Pinpoint the cell where the given text exists, returning its [X, Y] midpoint coordinate. 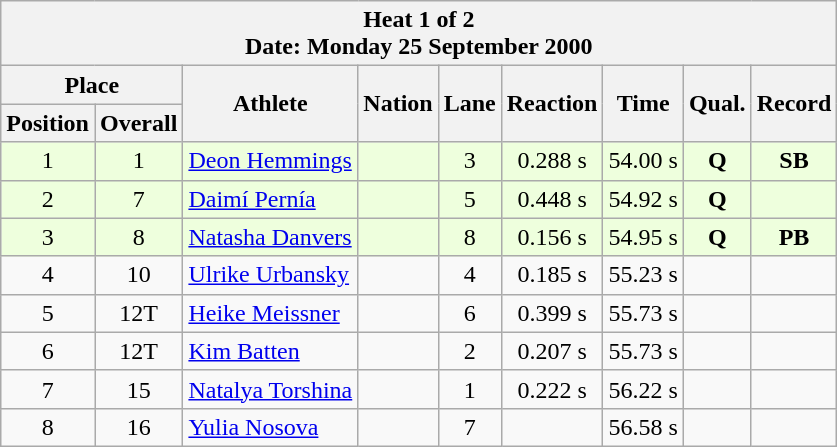
16 [138, 427]
54.92 s [643, 199]
0.399 s [552, 313]
Record [794, 104]
Yulia Nosova [270, 427]
54.95 s [643, 237]
0.448 s [552, 199]
Natasha Danvers [270, 237]
0.156 s [552, 237]
Heike Meissner [270, 313]
0.288 s [552, 161]
56.58 s [643, 427]
15 [138, 389]
Nation [398, 104]
Lane [470, 104]
56.22 s [643, 389]
0.222 s [552, 389]
SB [794, 161]
Kim Batten [270, 351]
PB [794, 237]
Natalya Torshina [270, 389]
Qual. [717, 104]
Time [643, 104]
55.23 s [643, 275]
0.207 s [552, 351]
Position [48, 123]
0.185 s [552, 275]
Heat 1 of 2 Date: Monday 25 September 2000 [419, 34]
Ulrike Urbansky [270, 275]
Place [92, 85]
Overall [138, 123]
Reaction [552, 104]
Deon Hemmings [270, 161]
Athlete [270, 104]
10 [138, 275]
Daimí Pernía [270, 199]
54.00 s [643, 161]
